Find where the given text appears and provide that cell's center as [x, y] coordinate. 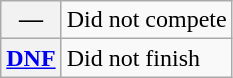
DNF [31, 58]
Did not compete [146, 20]
Did not finish [146, 58]
— [31, 20]
